Output the (x, y) coordinate of the center of the cell containing the given text.  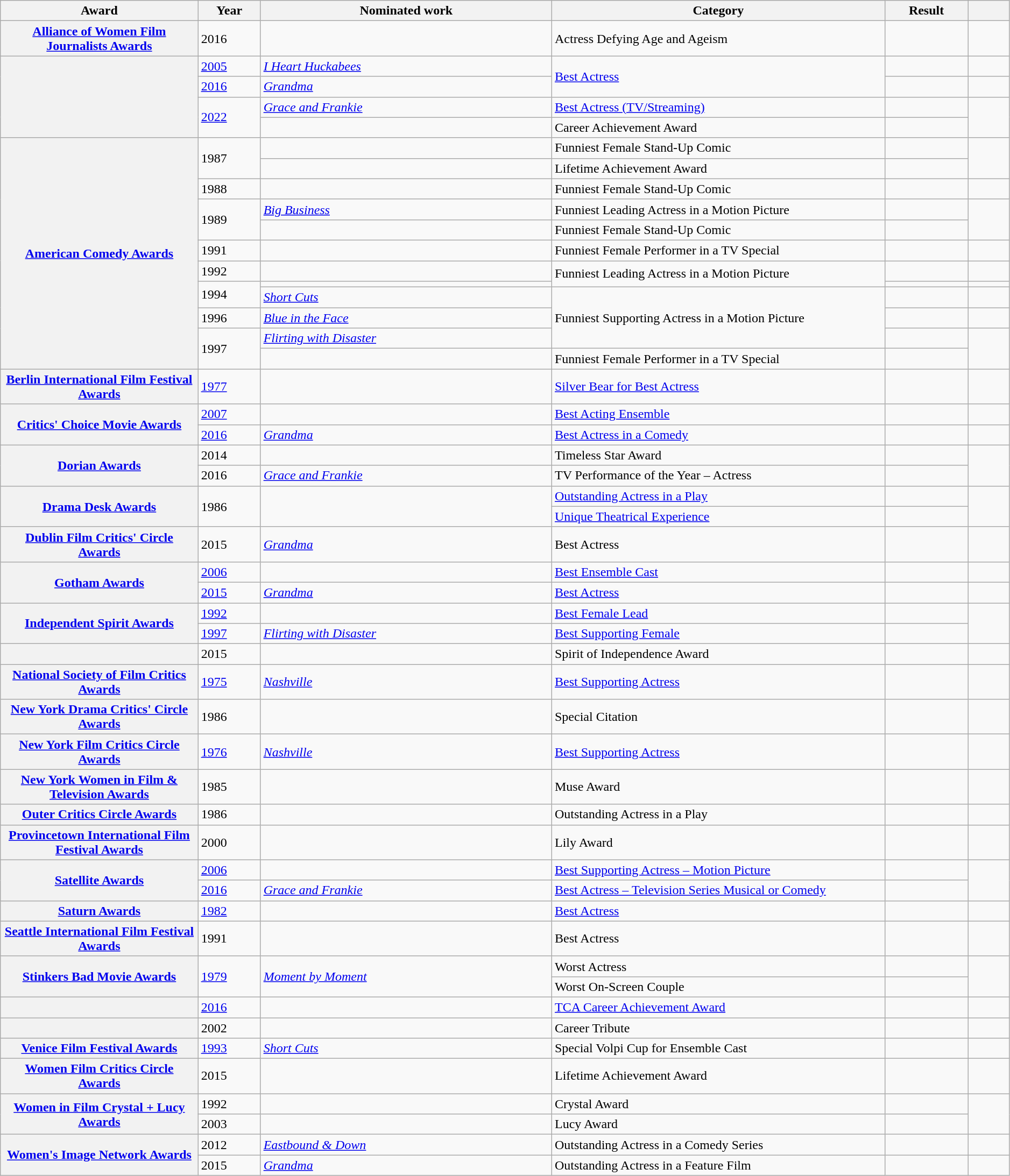
Dublin Film Critics' Circle Awards (99, 544)
Women in Film Crystal + Lucy Awards (99, 1114)
Best Ensemble Cast (718, 572)
Stinkers Bad Movie Awards (99, 976)
Big Business (406, 209)
2003 (229, 1124)
1993 (229, 1049)
Drama Desk Awards (99, 506)
1977 (229, 386)
Dorian Awards (99, 465)
2007 (229, 414)
Result (927, 11)
Moment by Moment (406, 976)
2002 (229, 1028)
Silver Bear for Best Actress (718, 386)
American Comedy Awards (99, 253)
Blue in the Face (406, 318)
1975 (229, 682)
1994 (229, 295)
1982 (229, 911)
Lily Award (718, 842)
Best Actress (TV/Streaming) (718, 107)
Independent Spirit Awards (99, 623)
TCA Career Achievement Award (718, 1007)
Award (99, 11)
Career Achievement Award (718, 127)
1976 (229, 752)
Outstanding Actress in a Feature Film (718, 1165)
2000 (229, 842)
Worst On-Screen Couple (718, 987)
Unique Theatrical Experience (718, 516)
2012 (229, 1145)
Crystal Award (718, 1104)
Lucy Award (718, 1124)
Provincetown International Film Festival Awards (99, 842)
2005 (229, 66)
1988 (229, 189)
Worst Actress (718, 966)
1996 (229, 318)
1987 (229, 158)
Saturn Awards (99, 911)
Gotham Awards (99, 582)
Best Actress in a Comedy (718, 435)
New York Women in Film & Television Awards (99, 787)
National Society of Film Critics Awards (99, 682)
Outer Critics Circle Awards (99, 814)
Spirit of Independence Award (718, 654)
Berlin International Film Festival Awards (99, 386)
Seattle International Film Festival Awards (99, 938)
TV Performance of the Year – Actress (718, 476)
Venice Film Festival Awards (99, 1049)
I Heart Huckabees (406, 66)
Timeless Star Award (718, 455)
1985 (229, 787)
Special Citation (718, 717)
New York Film Critics Circle Awards (99, 752)
Best Actress – Television Series Musical or Comedy (718, 890)
Actress Defying Age and Ageism (718, 39)
Women's Image Network Awards (99, 1155)
Funniest Supporting Actress in a Motion Picture (718, 318)
Nominated work (406, 11)
Best Female Lead (718, 613)
Best Acting Ensemble (718, 414)
1989 (229, 219)
Special Volpi Cup for Ensemble Cast (718, 1049)
Alliance of Women Film Journalists Awards (99, 39)
1979 (229, 976)
Eastbound & Down (406, 1145)
Women Film Critics Circle Awards (99, 1076)
Year (229, 11)
Career Tribute (718, 1028)
New York Drama Critics' Circle Awards (99, 717)
Category (718, 11)
Critics' Choice Movie Awards (99, 424)
2022 (229, 117)
Muse Award (718, 787)
Best Supporting Female (718, 634)
2014 (229, 455)
Satellite Awards (99, 880)
Outstanding Actress in a Comedy Series (718, 1145)
Best Supporting Actress – Motion Picture (718, 870)
